From the cell containing the given text, extract its center point as [X, Y] coordinate. 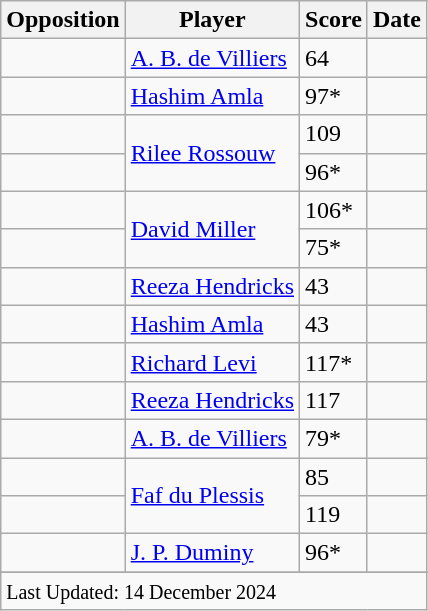
79* [334, 438]
Date [396, 20]
117 [334, 400]
Opposition [63, 20]
Player [212, 20]
J. P. Duminy [212, 553]
Faf du Plessis [212, 496]
97* [334, 96]
David Miller [212, 229]
85 [334, 477]
119 [334, 515]
106* [334, 210]
64 [334, 58]
Rilee Rossouw [212, 153]
109 [334, 134]
Last Updated: 14 December 2024 [214, 591]
Score [334, 20]
75* [334, 248]
117* [334, 362]
Richard Levi [212, 362]
